Scan for the cell matching the given text and deliver its (X, Y) coordinate at center. 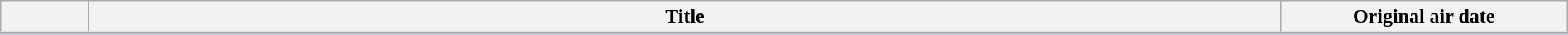
Title (685, 17)
Original air date (1424, 17)
